Detect which cell encompasses the target text, then output its [X, Y] center coordinate. 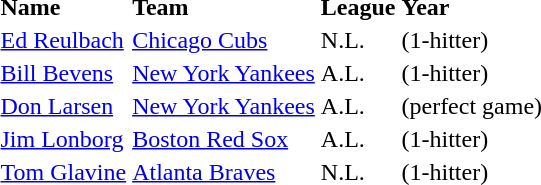
N.L. [358, 40]
Chicago Cubs [224, 40]
Boston Red Sox [224, 139]
